Extract the (x, y) coordinate from the center of the cell holding the provided text.  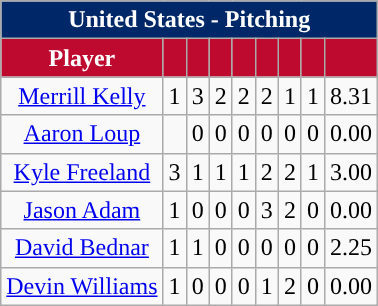
United States - Pitching (190, 20)
Player (82, 58)
Devin Williams (82, 286)
Merrill Kelly (82, 96)
2.25 (350, 248)
Jason Adam (82, 210)
Aaron Loup (82, 134)
8.31 (350, 96)
Kyle Freeland (82, 172)
David Bednar (82, 248)
3.00 (350, 172)
